Scan for the cell matching the given text and deliver its (x, y) coordinate at center. 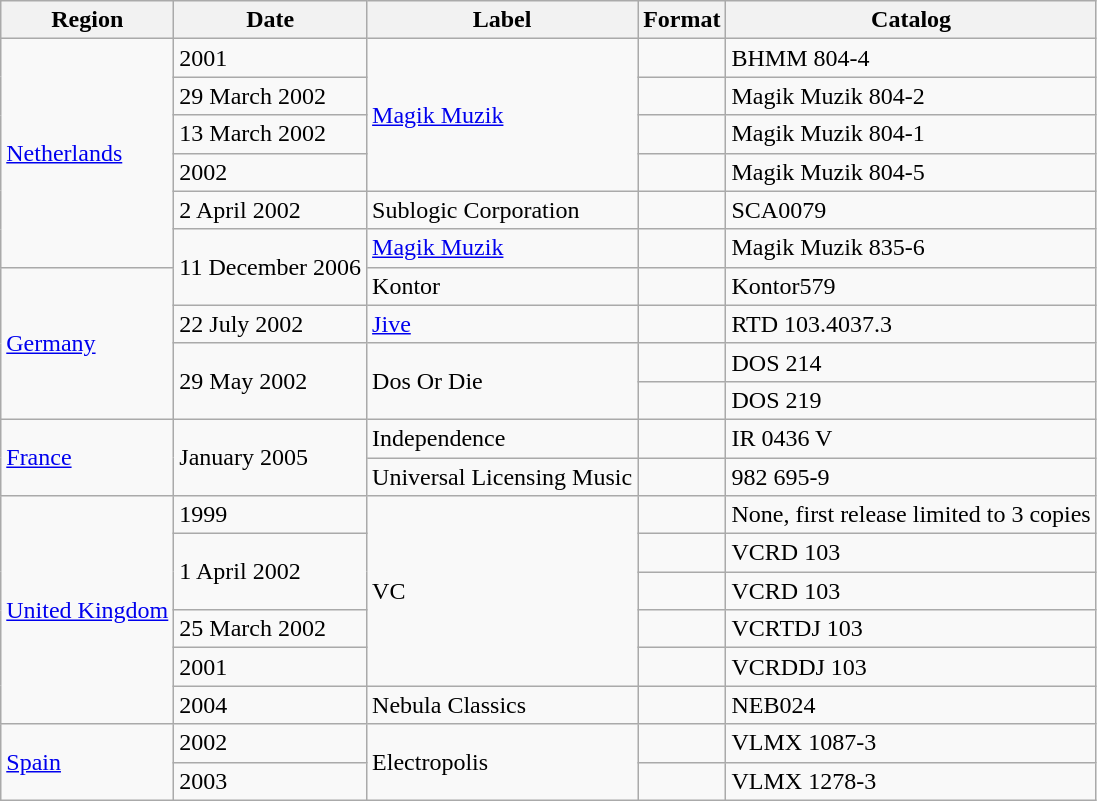
BHMM 804-4 (911, 58)
Label (502, 20)
Catalog (911, 20)
Format (682, 20)
25 March 2002 (270, 629)
DOS 219 (911, 400)
Nebula Classics (502, 705)
NEB024 (911, 705)
2004 (270, 705)
Magik Muzik 804-1 (911, 134)
Electropolis (502, 762)
Region (88, 20)
Netherlands (88, 153)
France (88, 457)
VLMX 1087-3 (911, 743)
Independence (502, 438)
11 December 2006 (270, 267)
982 695-9 (911, 477)
Spain (88, 762)
Kontor579 (911, 286)
VC (502, 591)
VCRDDJ 103 (911, 667)
1999 (270, 515)
VLMX 1278-3 (911, 781)
Jive (502, 324)
Magik Muzik 835-6 (911, 248)
22 July 2002 (270, 324)
None, first release limited to 3 copies (911, 515)
29 May 2002 (270, 381)
Kontor (502, 286)
United Kingdom (88, 610)
Date (270, 20)
13 March 2002 (270, 134)
SCA0079 (911, 210)
29 March 2002 (270, 96)
Universal Licensing Music (502, 477)
Dos Or Die (502, 381)
Magik Muzik 804-5 (911, 172)
2003 (270, 781)
Magik Muzik 804-2 (911, 96)
VCRTDJ 103 (911, 629)
Sublogic Corporation (502, 210)
RTD 103.4037.3 (911, 324)
1 April 2002 (270, 572)
Germany (88, 343)
January 2005 (270, 457)
DOS 214 (911, 362)
IR 0436 V (911, 438)
2 April 2002 (270, 210)
